Output the (x, y) coordinate of the center of the cell containing the given text.  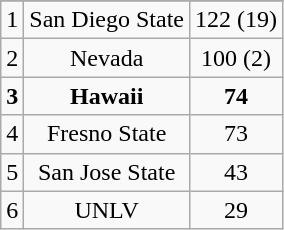
2 (12, 58)
4 (12, 134)
San Diego State (107, 20)
Hawaii (107, 96)
6 (12, 210)
5 (12, 172)
100 (2) (236, 58)
43 (236, 172)
3 (12, 96)
122 (19) (236, 20)
Nevada (107, 58)
29 (236, 210)
San Jose State (107, 172)
UNLV (107, 210)
74 (236, 96)
Fresno State (107, 134)
1 (12, 20)
73 (236, 134)
